Find where the given text appears and provide that cell's center as [X, Y] coordinate. 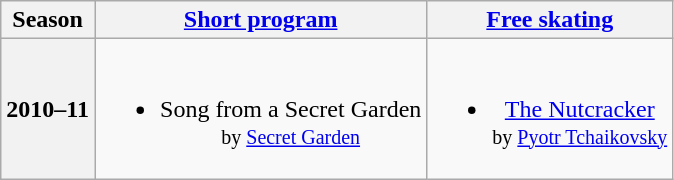
Season [48, 20]
Short program [260, 20]
Free skating [550, 20]
2010–11 [48, 109]
The Nutcracker by Pyotr Tchaikovsky [550, 109]
Song from a Secret Garden by Secret Garden [260, 109]
